Output the (x, y) coordinate of the center of the cell containing the given text.  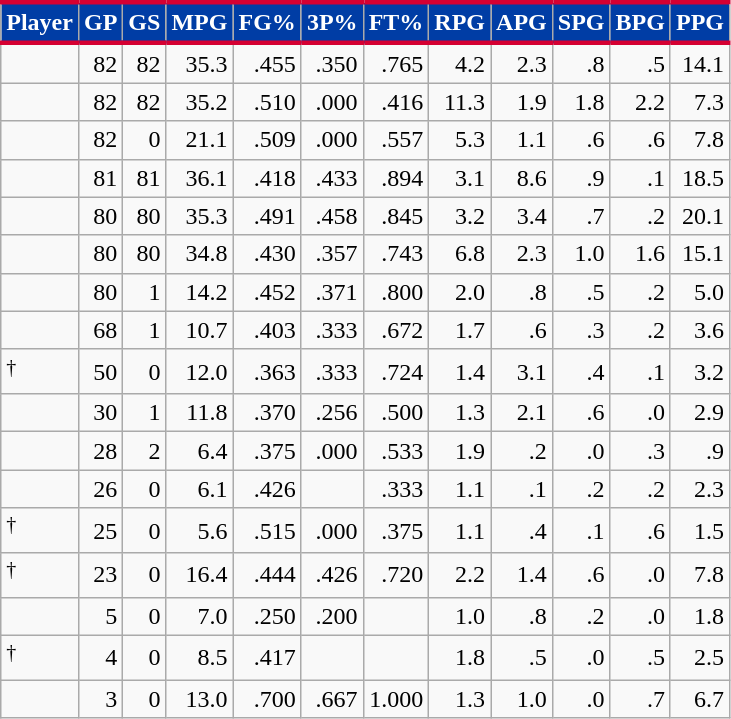
6.4 (200, 451)
3.4 (522, 216)
SPG (581, 22)
6.8 (460, 254)
11.3 (460, 102)
3 (100, 699)
.452 (267, 292)
.444 (267, 576)
RPG (460, 22)
PPG (700, 22)
4.2 (460, 63)
.403 (267, 330)
.515 (267, 530)
FG% (267, 22)
.433 (332, 178)
14.1 (700, 63)
20.1 (700, 216)
.557 (396, 140)
.724 (396, 372)
.458 (332, 216)
68 (100, 330)
8.6 (522, 178)
34.8 (200, 254)
.430 (267, 254)
50 (100, 372)
2.5 (700, 658)
13.0 (200, 699)
6.7 (700, 699)
MPG (200, 22)
GP (100, 22)
.417 (267, 658)
10.7 (200, 330)
35.2 (200, 102)
.491 (267, 216)
16.4 (200, 576)
30 (100, 413)
.672 (396, 330)
36.1 (200, 178)
.765 (396, 63)
7.0 (200, 616)
.894 (396, 178)
2 (144, 451)
28 (100, 451)
.418 (267, 178)
.370 (267, 413)
BPG (640, 22)
14.2 (200, 292)
25 (100, 530)
Player (40, 22)
.371 (332, 292)
.256 (332, 413)
.250 (267, 616)
1.5 (700, 530)
15.1 (700, 254)
1.7 (460, 330)
.700 (267, 699)
GS (144, 22)
.845 (396, 216)
23 (100, 576)
1.000 (396, 699)
2.9 (700, 413)
2.0 (460, 292)
.363 (267, 372)
2.1 (522, 413)
5.6 (200, 530)
26 (100, 489)
.667 (332, 699)
3.6 (700, 330)
.350 (332, 63)
7.3 (700, 102)
6.1 (200, 489)
5.3 (460, 140)
.455 (267, 63)
8.5 (200, 658)
3P% (332, 22)
.533 (396, 451)
.500 (396, 413)
.720 (396, 576)
.509 (267, 140)
21.1 (200, 140)
5.0 (700, 292)
4 (100, 658)
.510 (267, 102)
18.5 (700, 178)
.200 (332, 616)
FT% (396, 22)
APG (522, 22)
1.6 (640, 254)
.743 (396, 254)
.800 (396, 292)
.416 (396, 102)
.357 (332, 254)
12.0 (200, 372)
5 (100, 616)
11.8 (200, 413)
